Capture the cell that displays the provided text and extract its [X, Y] central coordinate. 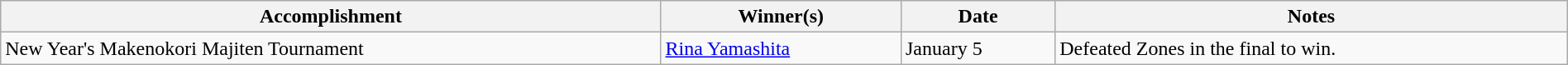
Notes [1312, 17]
Rina Yamashita [781, 48]
New Year's Makenokori Majiten Tournament [331, 48]
Date [978, 17]
Accomplishment [331, 17]
Defeated Zones in the final to win. [1312, 48]
Winner(s) [781, 17]
January 5 [978, 48]
